Capture the cell that displays the provided text and extract its (x, y) central coordinate. 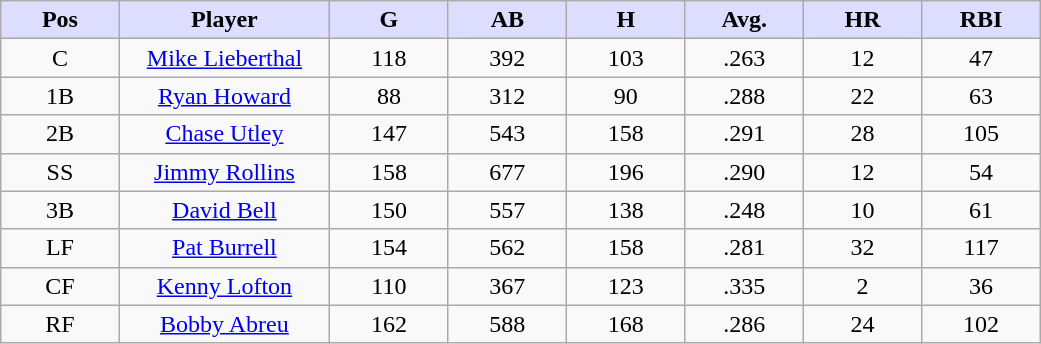
Kenny Lofton (224, 286)
.288 (744, 96)
147 (389, 134)
54 (981, 172)
118 (389, 58)
32 (862, 248)
Avg. (744, 20)
.335 (744, 286)
123 (626, 286)
10 (862, 210)
HR (862, 20)
110 (389, 286)
Jimmy Rollins (224, 172)
1B (60, 96)
2B (60, 134)
CF (60, 286)
Pat Burrell (224, 248)
61 (981, 210)
90 (626, 96)
AB (507, 20)
138 (626, 210)
3B (60, 210)
105 (981, 134)
392 (507, 58)
24 (862, 324)
677 (507, 172)
312 (507, 96)
557 (507, 210)
28 (862, 134)
RF (60, 324)
.281 (744, 248)
.263 (744, 58)
562 (507, 248)
.286 (744, 324)
88 (389, 96)
150 (389, 210)
367 (507, 286)
Pos (60, 20)
LF (60, 248)
168 (626, 324)
C (60, 58)
154 (389, 248)
David Bell (224, 210)
.291 (744, 134)
22 (862, 96)
Player (224, 20)
Chase Utley (224, 134)
588 (507, 324)
162 (389, 324)
G (389, 20)
2 (862, 286)
.248 (744, 210)
RBI (981, 20)
H (626, 20)
.290 (744, 172)
Bobby Abreu (224, 324)
103 (626, 58)
47 (981, 58)
Ryan Howard (224, 96)
117 (981, 248)
196 (626, 172)
543 (507, 134)
36 (981, 286)
Mike Lieberthal (224, 58)
63 (981, 96)
102 (981, 324)
SS (60, 172)
